Return the [x, y] coordinate for the center point of the cell that contains the specified text.  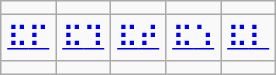
⠯⠹ [84, 38]
⠯⠏ [28, 38]
⠯⠞ [138, 38]
⠯⠇ [248, 38]
⠯⠱ [194, 38]
